Identify which cell holds the provided text, then report its [X, Y] central coordinate. 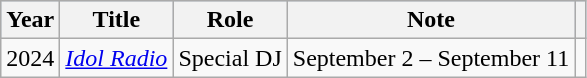
Special DJ [230, 58]
Title [116, 20]
Role [230, 20]
Note [430, 20]
September 2 – September 11 [430, 58]
Year [30, 20]
Idol Radio [116, 58]
2024 [30, 58]
